Return the (x, y) coordinate for the center point of the cell that contains the specified text.  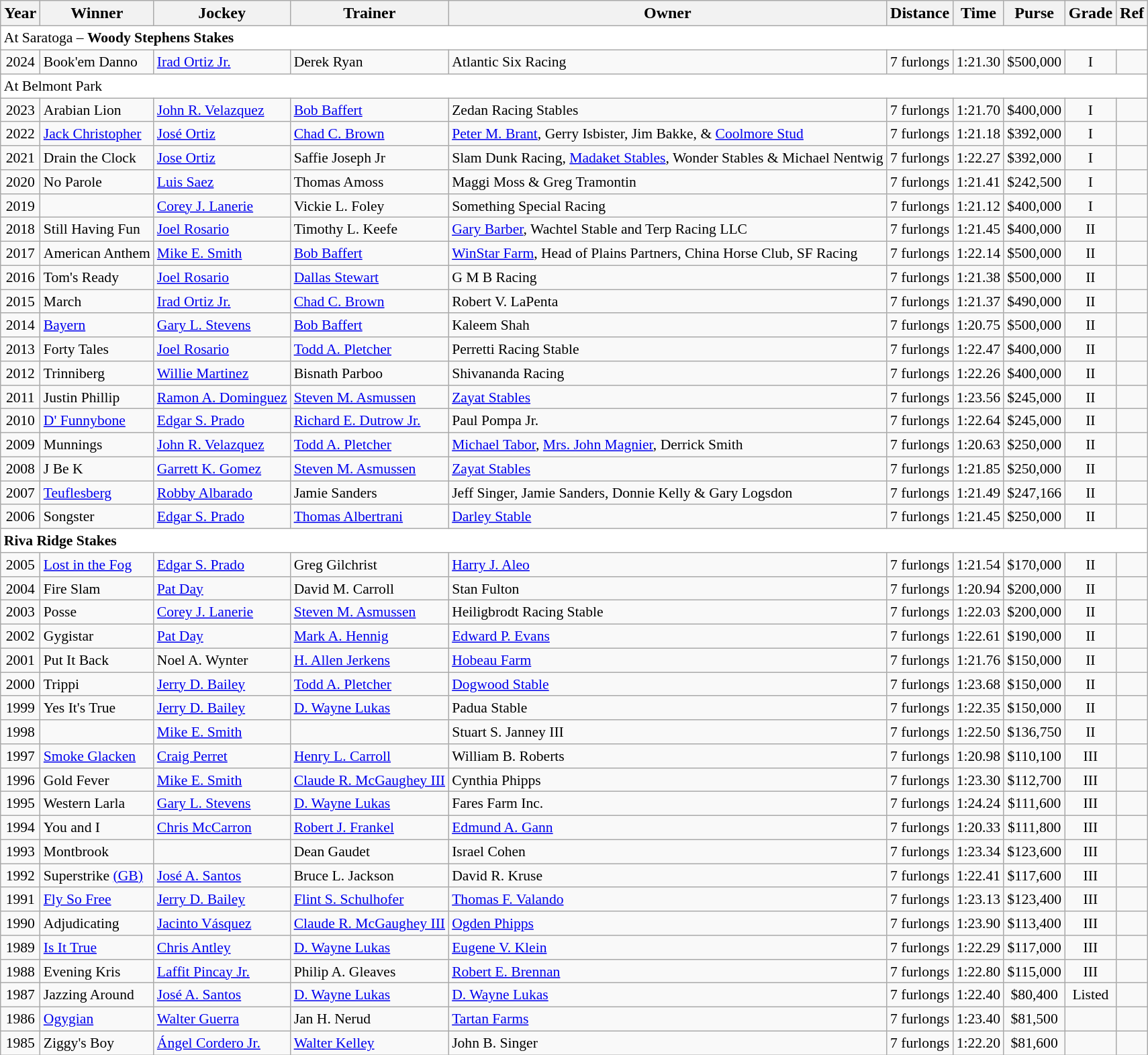
Fly So Free (97, 899)
Thomas F. Valando (667, 899)
March (97, 302)
Fares Farm Inc. (667, 804)
Bayern (97, 325)
Bruce L. Jackson (370, 876)
2004 (20, 588)
Winner (97, 13)
$136,750 (1034, 732)
Vickie L. Foley (370, 205)
Laffit Pincay Jr. (222, 971)
$117,600 (1034, 876)
Michael Tabor, Mrs. John Magnier, Derrick Smith (667, 445)
David R. Kruse (667, 876)
Stan Fulton (667, 588)
Trippi (97, 684)
Jamie Sanders (370, 493)
1:22.80 (979, 971)
Mark A. Hennig (370, 636)
Luis Saez (222, 182)
Forty Tales (97, 349)
2017 (20, 253)
Chris McCarron (222, 827)
Dogwood Stable (667, 684)
Edward P. Evans (667, 636)
Lost in the Fog (97, 565)
1:22.64 (979, 421)
1:20.98 (979, 756)
$110,100 (1034, 756)
Zedan Racing Stables (667, 110)
Adjudicating (97, 923)
José Ortiz (222, 134)
1998 (20, 732)
Purse (1034, 13)
1:21.38 (979, 277)
Timothy L. Keefe (370, 230)
Posse (97, 612)
2010 (20, 421)
Bisnath Parboo (370, 373)
Trinniberg (97, 373)
Grade (1090, 13)
Arabian Lion (97, 110)
2015 (20, 302)
Robert E. Brennan (667, 971)
Saffie Joseph Jr (370, 158)
1:20.75 (979, 325)
Gold Fever (97, 780)
2007 (20, 493)
Montbrook (97, 852)
Jack Christopher (97, 134)
2022 (20, 134)
1:22.50 (979, 732)
Noel A. Wynter (222, 660)
$80,400 (1034, 995)
1:22.41 (979, 876)
$247,166 (1034, 493)
1:21.30 (979, 62)
Walter Guerra (222, 1019)
1:20.63 (979, 445)
2008 (20, 469)
1985 (20, 1043)
2014 (20, 325)
1:22.47 (979, 349)
1:23.68 (979, 684)
1:23.90 (979, 923)
WinStar Farm, Head of Plains Partners, China Horse Club, SF Racing (667, 253)
1:24.24 (979, 804)
Jeff Singer, Jamie Sanders, Donnie Kelly & Gary Logsdon (667, 493)
You and I (97, 827)
2018 (20, 230)
$190,000 (1034, 636)
1:21.54 (979, 565)
Teuflesberg (97, 493)
2002 (20, 636)
Ogden Phipps (667, 923)
Munnings (97, 445)
Yes It's True (97, 708)
Padua Stable (667, 708)
1:22.26 (979, 373)
1986 (20, 1019)
Maggi Moss & Greg Tramontin (667, 182)
Derek Ryan (370, 62)
Is It True (97, 948)
$81,500 (1034, 1019)
Smoke Glacken (97, 756)
Evening Kris (97, 971)
1:22.20 (979, 1043)
$490,000 (1034, 302)
Still Having Fun (97, 230)
1:22.35 (979, 708)
2009 (20, 445)
Dean Gaudet (370, 852)
Robby Albarado (222, 493)
D' Funnybone (97, 421)
1988 (20, 971)
1:20.94 (979, 588)
1:23.30 (979, 780)
At Belmont Park (575, 86)
Distance (920, 13)
1:22.61 (979, 636)
$111,600 (1034, 804)
Time (979, 13)
Heiligbrodt Racing Stable (667, 612)
Darley Stable (667, 516)
Fire Slam (97, 588)
$170,000 (1034, 565)
Listed (1090, 995)
Slam Dunk Racing, Madaket Stables, Wonder Stables & Michael Nentwig (667, 158)
1:21.12 (979, 205)
1:20.33 (979, 827)
1:21.18 (979, 134)
Ziggy's Boy (97, 1043)
Ref (1132, 13)
2000 (20, 684)
$117,000 (1034, 948)
Paul Pompa Jr. (667, 421)
1:22.03 (979, 612)
Henry L. Carroll (370, 756)
David M. Carroll (370, 588)
Tom's Ready (97, 277)
Superstrike (GB) (97, 876)
Songster (97, 516)
Stuart S. Janney III (667, 732)
1:22.27 (979, 158)
Hobeau Farm (667, 660)
Thomas Amoss (370, 182)
$113,400 (1034, 923)
1:22.29 (979, 948)
1:23.13 (979, 899)
No Parole (97, 182)
Walter Kelley (370, 1043)
John B. Singer (667, 1043)
Greg Gilchrist (370, 565)
Something Special Racing (667, 205)
J Be K (97, 469)
Garrett K. Gomez (222, 469)
2019 (20, 205)
Robert V. LaPenta (667, 302)
2012 (20, 373)
1999 (20, 708)
American Anthem (97, 253)
1:21.41 (979, 182)
$123,400 (1034, 899)
2020 (20, 182)
1:21.37 (979, 302)
At Saratoga – Woody Stephens Stakes (575, 38)
Tartan Farms (667, 1019)
1:21.70 (979, 110)
Western Larla (97, 804)
Ángel Cordero Jr. (222, 1043)
1:22.14 (979, 253)
2023 (20, 110)
1997 (20, 756)
Perretti Racing Stable (667, 349)
$242,500 (1034, 182)
G M B Racing (667, 277)
1:21.49 (979, 493)
Flint S. Schulhofer (370, 899)
1990 (20, 923)
Ramon A. Dominguez (222, 397)
Kaleem Shah (667, 325)
Trainer (370, 13)
2003 (20, 612)
Gary Barber, Wachtel Stable and Terp Racing LLC (667, 230)
Edmund A. Gann (667, 827)
1993 (20, 852)
H. Allen Jerkens (370, 660)
$81,600 (1034, 1043)
2021 (20, 158)
Owner (667, 13)
2005 (20, 565)
Craig Perret (222, 756)
Chris Antley (222, 948)
Shivananda Racing (667, 373)
Jan H. Nerud (370, 1019)
Richard E. Dutrow Jr. (370, 421)
Jose Ortiz (222, 158)
2011 (20, 397)
Willie Martinez (222, 373)
$111,800 (1034, 827)
1989 (20, 948)
1:23.34 (979, 852)
1995 (20, 804)
Cynthia Phipps (667, 780)
1991 (20, 899)
1:21.85 (979, 469)
Ogygian (97, 1019)
$112,700 (1034, 780)
Jazzing Around (97, 995)
Riva Ridge Stakes (575, 541)
Put It Back (97, 660)
1:21.76 (979, 660)
Atlantic Six Racing (667, 62)
1994 (20, 827)
Year (20, 13)
2024 (20, 62)
1992 (20, 876)
Justin Phillip (97, 397)
1987 (20, 995)
$123,600 (1034, 852)
2006 (20, 516)
2013 (20, 349)
Jacinto Vásquez (222, 923)
1996 (20, 780)
Jockey (222, 13)
Philip A. Gleaves (370, 971)
Dallas Stewart (370, 277)
$115,000 (1034, 971)
Drain the Clock (97, 158)
2016 (20, 277)
2001 (20, 660)
Book'em Danno (97, 62)
Eugene V. Klein (667, 948)
William B. Roberts (667, 756)
Peter M. Brant, Gerry Isbister, Jim Bakke, & Coolmore Stud (667, 134)
1:23.56 (979, 397)
1:22.40 (979, 995)
Harry J. Aleo (667, 565)
1:23.40 (979, 1019)
Robert J. Frankel (370, 827)
Israel Cohen (667, 852)
Thomas Albertrani (370, 516)
Gygistar (97, 636)
